Pinpoint the cell where the given text exists, returning its (x, y) midpoint coordinate. 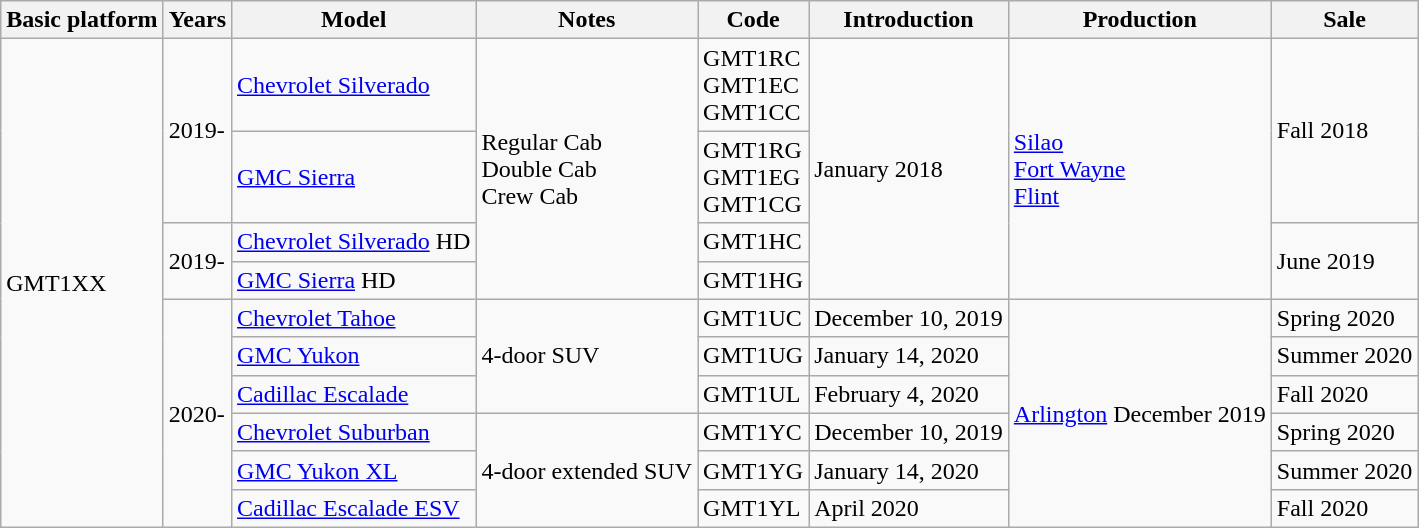
Cadillac Escalade ESV (354, 508)
Basic platform (82, 20)
4-door SUV (587, 356)
GMC Yukon (354, 356)
Regular Cab Double CabCrew Cab (587, 169)
Sale (1344, 20)
Chevrolet Silverado HD (354, 242)
GMT1XX (82, 284)
GMT1YC (754, 432)
GMT1UC (754, 318)
2020- (197, 413)
Production (1140, 20)
GMT1UL (754, 394)
Arlington December 2019 (1140, 413)
Chevrolet Suburban (354, 432)
GMC Sierra HD (354, 280)
GMC Sierra (354, 177)
Chevrolet Silverado (354, 85)
Code (754, 20)
Cadillac Escalade (354, 394)
Chevrolet Tahoe (354, 318)
June 2019 (1344, 261)
GMT1HG (754, 280)
Fall 2018 (1344, 131)
Model (354, 20)
Introduction (909, 20)
GMT1RGGMT1EGGMT1CG (754, 177)
January 2018 (909, 169)
4-door extended SUV (587, 470)
GMT1UG (754, 356)
February 4, 2020 (909, 394)
GMT1HC (754, 242)
Years (197, 20)
GMT1YG (754, 470)
Notes (587, 20)
GMT1YL (754, 508)
GMC Yukon XL (354, 470)
SilaoFort WayneFlint (1140, 169)
GMT1RCGMT1ECGMT1CC (754, 85)
April 2020 (909, 508)
